Determine the (X, Y) coordinate at the center of the cell enclosing the given text.  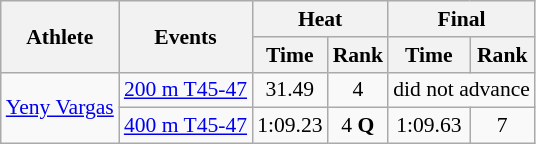
1:09.23 (290, 126)
1:09.63 (428, 126)
200 m T45-47 (186, 90)
400 m T45-47 (186, 126)
Final (462, 19)
Yeny Vargas (60, 108)
4 (358, 90)
did not advance (462, 90)
Athlete (60, 36)
31.49 (290, 90)
4 Q (358, 126)
7 (502, 126)
Heat (320, 19)
Events (186, 36)
